Output the (x, y) coordinate of the center of the cell containing the given text.  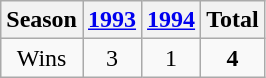
1993 (112, 20)
4 (233, 58)
1994 (172, 20)
Season (42, 20)
Total (233, 20)
1 (172, 58)
3 (112, 58)
Wins (42, 58)
